Return (x, y) of the center of cell containing provided text 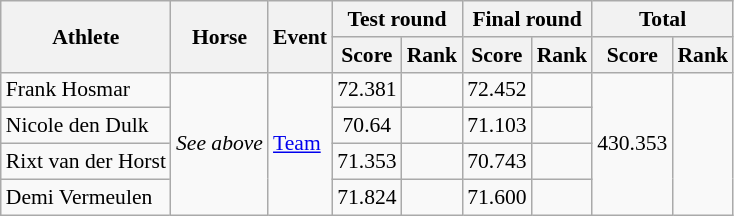
72.452 (496, 90)
Total (662, 19)
Team (300, 143)
Rixt van der Horst (86, 162)
Event (300, 36)
70.743 (496, 162)
430.353 (632, 143)
See above (220, 143)
Final round (527, 19)
Demi Vermeulen (86, 197)
72.381 (366, 90)
71.824 (366, 197)
Nicole den Dulk (86, 126)
Horse (220, 36)
Test round (397, 19)
71.103 (496, 126)
71.600 (496, 197)
71.353 (366, 162)
70.64 (366, 126)
Athlete (86, 36)
Frank Hosmar (86, 90)
